Pinpoint the cell where the given text exists, returning its [x, y] midpoint coordinate. 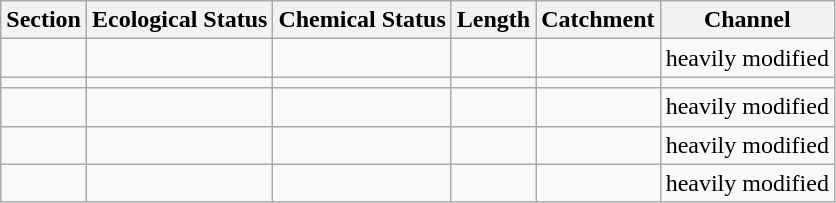
Chemical Status [362, 20]
Catchment [598, 20]
Channel [747, 20]
Ecological Status [179, 20]
Length [493, 20]
Section [44, 20]
